Search for the cell housing the specified text and yield its [X, Y] center coordinate. 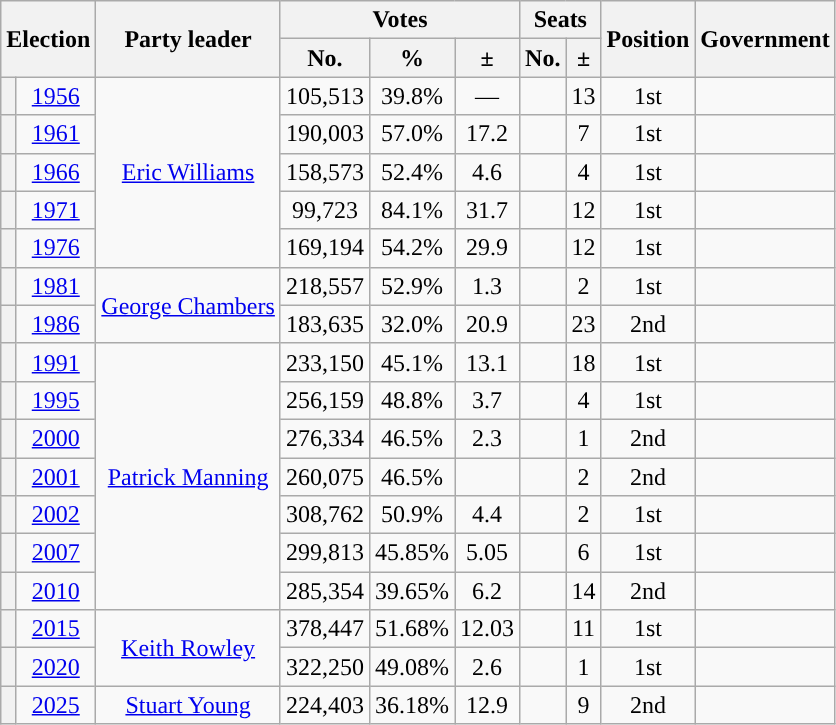
36.18% [412, 705]
Government [765, 39]
12.9 [486, 705]
105,513 [324, 96]
2015 [56, 629]
6 [584, 553]
29.9 [486, 248]
1961 [56, 134]
2.6 [486, 667]
57.0% [412, 134]
2002 [56, 515]
13 [584, 96]
Election [48, 39]
1995 [56, 400]
1986 [56, 324]
99,723 [324, 210]
11 [584, 629]
1971 [56, 210]
1976 [56, 248]
31.7 [486, 210]
Keith Rowley [188, 648]
1966 [56, 172]
7 [584, 134]
2001 [56, 477]
Party leader [188, 39]
158,573 [324, 172]
Eric Williams [188, 172]
2007 [56, 553]
84.1% [412, 210]
13.1 [486, 362]
218,557 [324, 286]
2025 [56, 705]
224,403 [324, 705]
190,003 [324, 134]
18 [584, 362]
1991 [56, 362]
308,762 [324, 515]
48.8% [412, 400]
2.3 [486, 438]
256,159 [324, 400]
Stuart Young [188, 705]
45.85% [412, 553]
51.68% [412, 629]
285,354 [324, 591]
52.4% [412, 172]
5.05 [486, 553]
12.03 [486, 629]
1956 [56, 96]
George Chambers [188, 305]
52.9% [412, 286]
2010 [56, 591]
— [486, 96]
49.08% [412, 667]
260,075 [324, 477]
4.4 [486, 515]
2000 [56, 438]
Patrick Manning [188, 476]
39.65% [412, 591]
Votes [400, 20]
3.7 [486, 400]
45.1% [412, 362]
299,813 [324, 553]
50.9% [412, 515]
276,334 [324, 438]
% [412, 58]
17.2 [486, 134]
6.2 [486, 591]
4.6 [486, 172]
233,150 [324, 362]
322,250 [324, 667]
2020 [56, 667]
32.0% [412, 324]
378,447 [324, 629]
Position [648, 39]
1981 [56, 286]
169,194 [324, 248]
39.8% [412, 96]
54.2% [412, 248]
14 [584, 591]
1.3 [486, 286]
23 [584, 324]
183,635 [324, 324]
Seats [560, 20]
20.9 [486, 324]
9 [584, 705]
